Return (X, Y) of the center of cell containing provided text 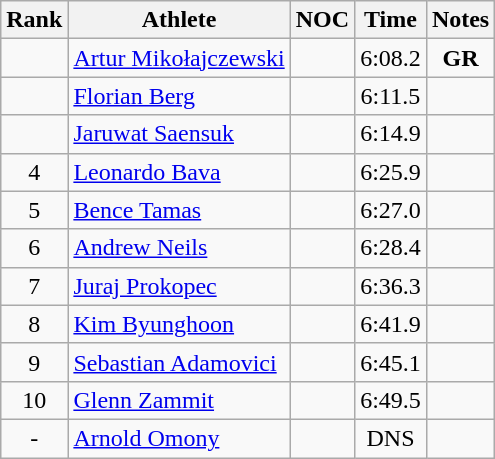
Notes (460, 20)
5 (34, 210)
Artur Mikołajczewski (179, 58)
Kim Byunghoon (179, 324)
6:11.5 (391, 96)
8 (34, 324)
Time (391, 20)
9 (34, 362)
Sebastian Adamovici (179, 362)
6:27.0 (391, 210)
- (34, 438)
6:36.3 (391, 286)
NOC (322, 20)
GR (460, 58)
Jaruwat Saensuk (179, 134)
6:14.9 (391, 134)
Bence Tamas (179, 210)
6:25.9 (391, 172)
6:08.2 (391, 58)
6:28.4 (391, 248)
Leonardo Bava (179, 172)
Glenn Zammit (179, 400)
10 (34, 400)
6:41.9 (391, 324)
Juraj Prokopec (179, 286)
4 (34, 172)
Andrew Neils (179, 248)
Rank (34, 20)
6 (34, 248)
Florian Berg (179, 96)
7 (34, 286)
6:49.5 (391, 400)
Athlete (179, 20)
Arnold Omony (179, 438)
DNS (391, 438)
6:45.1 (391, 362)
